Detect which cell encompasses the target text, then output its [X, Y] center coordinate. 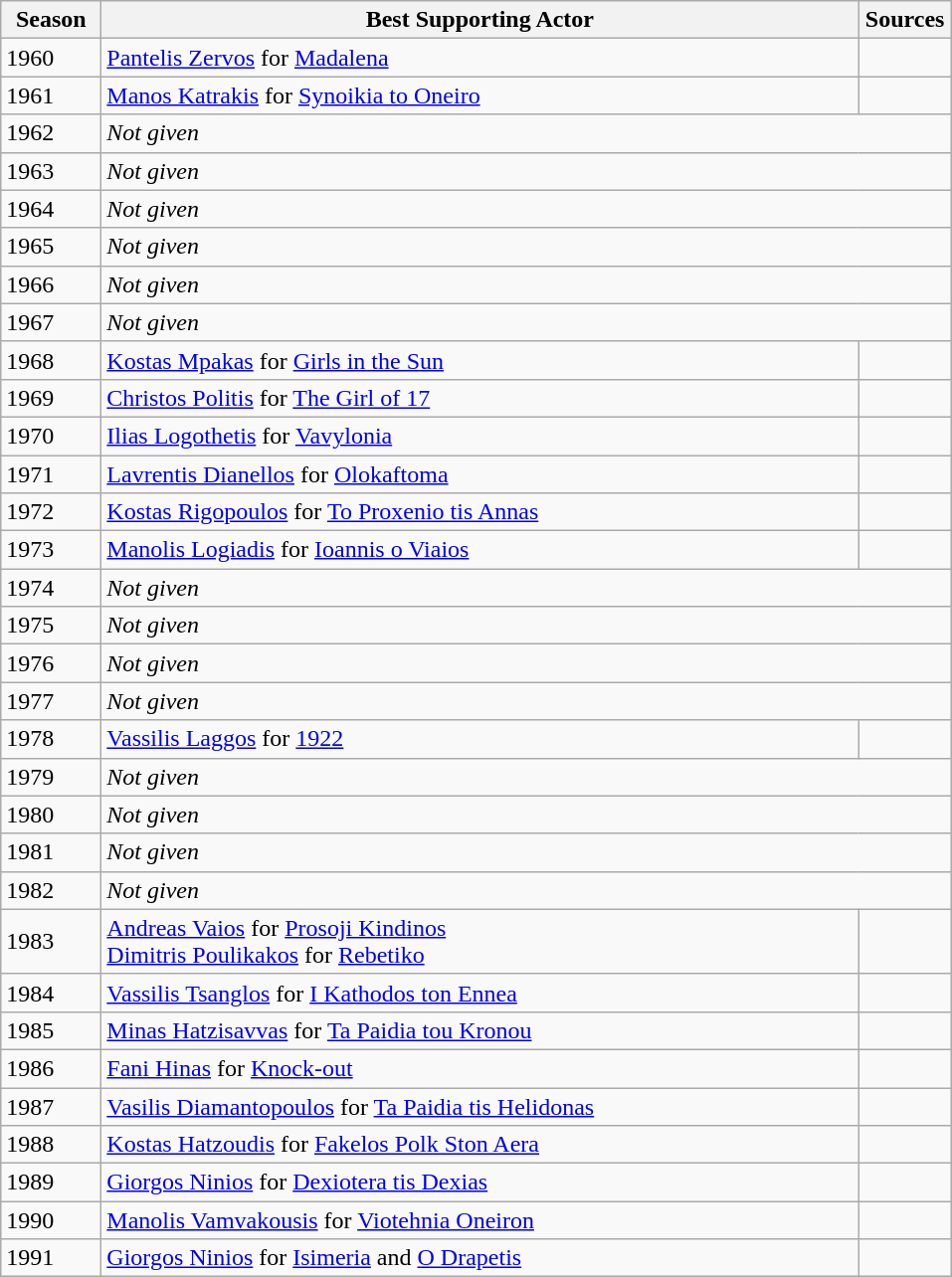
Sources [905, 20]
Vassilis Laggos for 1922 [479, 739]
1988 [52, 1145]
1981 [52, 852]
Season [52, 20]
Minas Hatzisavvas for Ta Paidia tou Kronou [479, 1030]
1973 [52, 550]
Manolis Vamvakousis for Viotehnia Oneiron [479, 1220]
1961 [52, 95]
1964 [52, 209]
1984 [52, 993]
1976 [52, 663]
1983 [52, 941]
1991 [52, 1258]
1975 [52, 626]
Fani Hinas for Knock-out [479, 1068]
Kostas Rigopoulos for To Proxenio tis Annas [479, 512]
1980 [52, 815]
1972 [52, 512]
1978 [52, 739]
Vassilis Tsanglos for I Kathodos ton Ennea [479, 993]
Pantelis Zervos for Madalena [479, 58]
1977 [52, 701]
1970 [52, 436]
1979 [52, 777]
1986 [52, 1068]
1967 [52, 322]
Manos Katrakis for Synoikia to Oneiro [479, 95]
1969 [52, 398]
1985 [52, 1030]
Andreas Vaios for Prosoji KindinosDimitris Poulikakos for Rebetiko [479, 941]
Christos Politis for The Girl of 17 [479, 398]
Ilias Logothetis for Vavylonia [479, 436]
1974 [52, 588]
Kostas Hatzoudis for Fakelos Polk Ston Aera [479, 1145]
1990 [52, 1220]
1960 [52, 58]
1968 [52, 360]
Giorgos Ninios for Dexiotera tis Dexias [479, 1183]
1971 [52, 474]
1987 [52, 1107]
Best Supporting Actor [479, 20]
1982 [52, 890]
1962 [52, 133]
1965 [52, 247]
1989 [52, 1183]
1966 [52, 284]
Lavrentis Dianellos for Olokaftoma [479, 474]
Kostas Mpakas for Girls in the Sun [479, 360]
Manolis Logiadis for Ioannis o Viaios [479, 550]
1963 [52, 171]
Vasilis Diamantopoulos for Ta Paidia tis Helidonas [479, 1107]
Giorgos Ninios for Isimeria and O Drapetis [479, 1258]
